Find where the given text appears and provide that cell's center as (X, Y) coordinate. 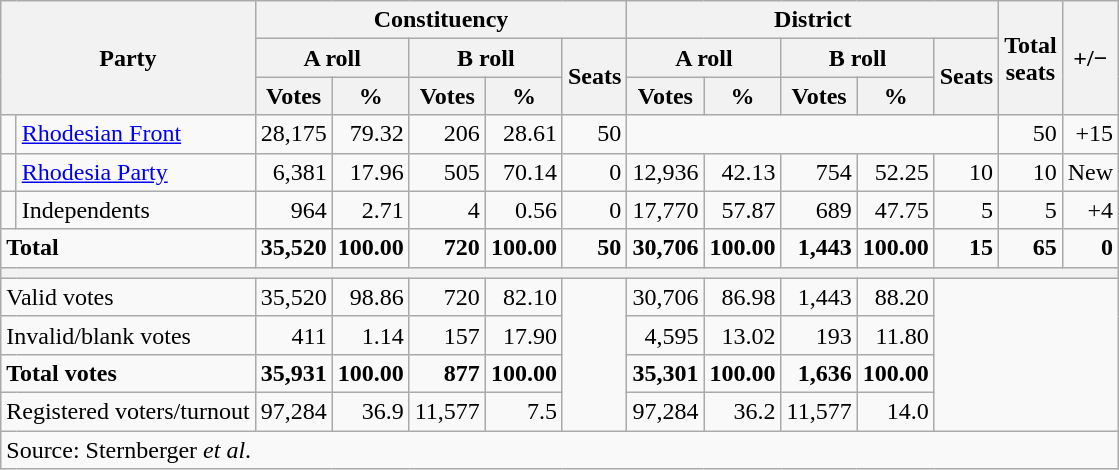
206 (447, 134)
Source: Sternberger et al. (560, 449)
47.75 (896, 210)
52.25 (896, 172)
28,175 (294, 134)
14.0 (896, 411)
Rhodesian Front (136, 134)
1,636 (819, 373)
877 (447, 373)
11.80 (896, 335)
4,595 (666, 335)
Totalseats (1031, 58)
35,931 (294, 373)
17.90 (524, 335)
42.13 (742, 172)
193 (819, 335)
411 (294, 335)
Rhodesia Party (136, 172)
82.10 (524, 297)
15 (966, 248)
964 (294, 210)
36.9 (370, 411)
35,301 (666, 373)
New (1090, 172)
13.02 (742, 335)
Total votes (128, 373)
Registered voters/turnout (128, 411)
6,381 (294, 172)
17,770 (666, 210)
57.87 (742, 210)
689 (819, 210)
District (813, 20)
2.71 (370, 210)
36.2 (742, 411)
86.98 (742, 297)
0.56 (524, 210)
Total (128, 248)
28.61 (524, 134)
12,936 (666, 172)
157 (447, 335)
754 (819, 172)
17.96 (370, 172)
79.32 (370, 134)
Independents (136, 210)
7.5 (524, 411)
+4 (1090, 210)
65 (1031, 248)
Constituency (441, 20)
+/− (1090, 58)
+15 (1090, 134)
Valid votes (128, 297)
98.86 (370, 297)
4 (447, 210)
505 (447, 172)
Invalid/blank votes (128, 335)
70.14 (524, 172)
1.14 (370, 335)
Party (128, 58)
88.20 (896, 297)
